Search for the cell housing the specified text and yield its (X, Y) center coordinate. 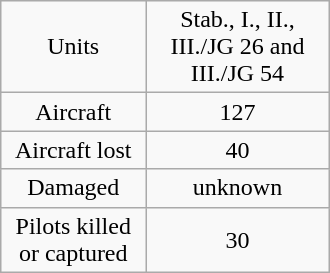
Units (74, 47)
127 (238, 112)
Aircraft lost (74, 150)
Stab., I., II., III./JG 26 and III./JG 54 (238, 47)
40 (238, 150)
Damaged (74, 188)
Pilots killed or captured (74, 240)
30 (238, 240)
unknown (238, 188)
Aircraft (74, 112)
